Detect which cell encompasses the target text, then output its (X, Y) center coordinate. 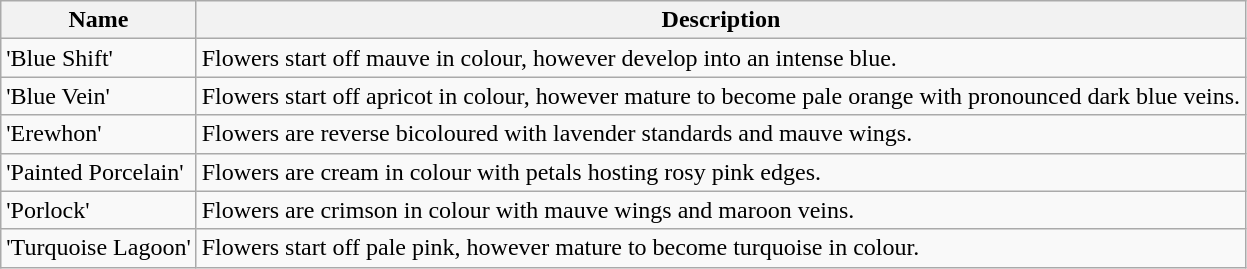
Description (720, 20)
'Blue Shift' (98, 58)
Flowers start off apricot in colour, however mature to become pale orange with pronounced dark blue veins. (720, 96)
'Blue Vein' (98, 96)
'Turquoise Lagoon' (98, 248)
Flowers start off pale pink, however mature to become turquoise in colour. (720, 248)
Name (98, 20)
'Porlock' (98, 210)
Flowers are cream in colour with petals hosting rosy pink edges. (720, 172)
Flowers start off mauve in colour, however develop into an intense blue. (720, 58)
Flowers are reverse bicoloured with lavender standards and mauve wings. (720, 134)
Flowers are crimson in colour with mauve wings and maroon veins. (720, 210)
'Erewhon' (98, 134)
'Painted Porcelain' (98, 172)
